Identify which cell holds the provided text, then report its [x, y] central coordinate. 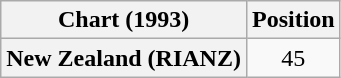
Chart (1993) [124, 20]
Position [293, 20]
45 [293, 58]
New Zealand (RIANZ) [124, 58]
